Return [X, Y] of the center of cell containing provided text 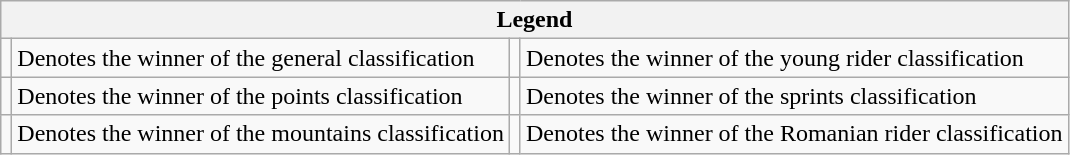
Denotes the winner of the points classification [261, 96]
Denotes the winner of the Romanian rider classification [794, 134]
Denotes the winner of the young rider classification [794, 58]
Denotes the winner of the mountains classification [261, 134]
Denotes the winner of the general classification [261, 58]
Denotes the winner of the sprints classification [794, 96]
Legend [534, 20]
